Identify which cell holds the provided text, then report its [x, y] central coordinate. 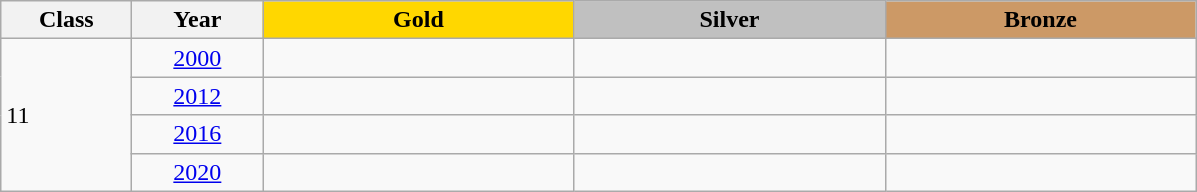
Year [198, 20]
11 [66, 115]
2016 [198, 134]
Bronze [1040, 20]
Gold [418, 20]
2000 [198, 58]
Silver [730, 20]
Class [66, 20]
2012 [198, 96]
2020 [198, 172]
